Capture the cell that displays the provided text and extract its [x, y] central coordinate. 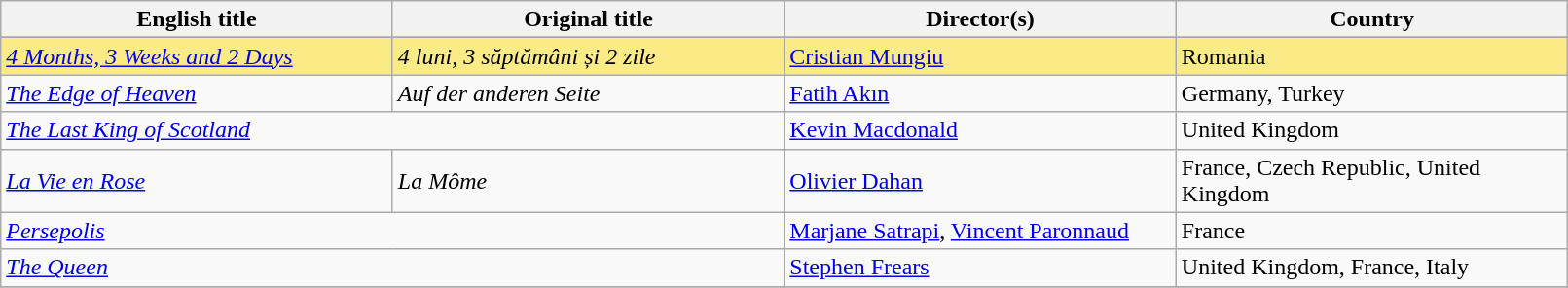
La Vie en Rose [197, 181]
Auf der anderen Seite [588, 93]
United Kingdom, France, Italy [1372, 268]
Original title [588, 19]
Country [1372, 19]
Stephen Frears [981, 268]
Persepolis [393, 231]
Olivier Dahan [981, 181]
Romania [1372, 56]
Fatih Akın [981, 93]
4 luni, 3 săptămâni și 2 zile [588, 56]
France, Czech Republic, United Kingdom [1372, 181]
Cristian Mungiu [981, 56]
Director(s) [981, 19]
La Môme [588, 181]
France [1372, 231]
Germany, Turkey [1372, 93]
4 Months, 3 Weeks and 2 Days [197, 56]
The Queen [393, 268]
The Last King of Scotland [393, 130]
Kevin Macdonald [981, 130]
The Edge of Heaven [197, 93]
Marjane Satrapi, Vincent Paronnaud [981, 231]
English title [197, 19]
United Kingdom [1372, 130]
